From the cell containing the given text, extract its center point as (x, y) coordinate. 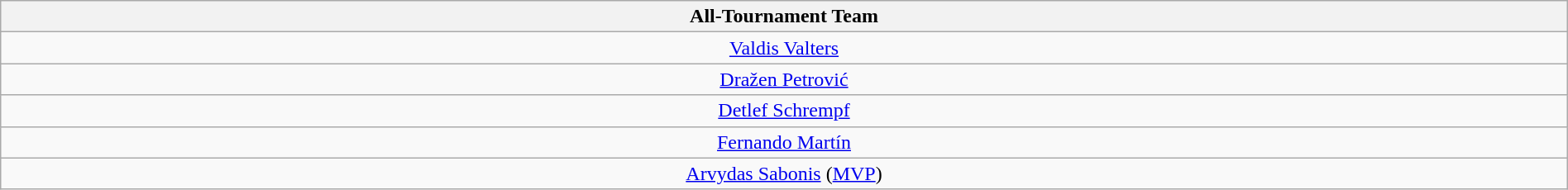
Fernando Martín (784, 142)
Detlef Schrempf (784, 111)
Dražen Petrović (784, 79)
Arvydas Sabonis (MVP) (784, 173)
All-Tournament Team (784, 17)
Valdis Valters (784, 48)
